Scan for the cell matching the given text and deliver its [X, Y] coordinate at center. 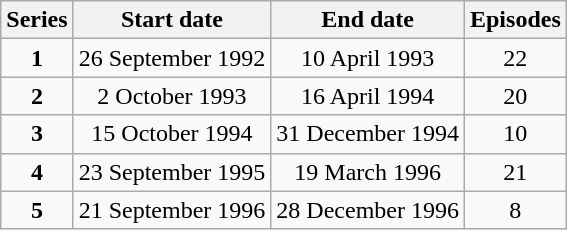
2 October 1993 [172, 96]
Series [37, 20]
15 October 1994 [172, 134]
4 [37, 172]
Start date [172, 20]
21 September 1996 [172, 210]
1 [37, 58]
5 [37, 210]
20 [515, 96]
8 [515, 210]
19 March 1996 [368, 172]
21 [515, 172]
Episodes [515, 20]
22 [515, 58]
10 April 1993 [368, 58]
2 [37, 96]
23 September 1995 [172, 172]
31 December 1994 [368, 134]
3 [37, 134]
16 April 1994 [368, 96]
26 September 1992 [172, 58]
End date [368, 20]
28 December 1996 [368, 210]
10 [515, 134]
